Locate the cell with the specified text and output its (x, y) center coordinate. 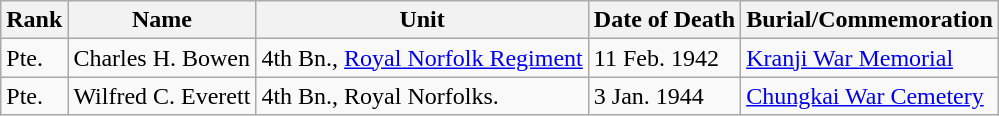
4th Bn., Royal Norfolk Regiment (422, 58)
Name (162, 20)
Date of Death (664, 20)
Kranji War Memorial (870, 58)
Burial/Commemoration (870, 20)
Chungkai War Cemetery (870, 96)
3 Jan. 1944 (664, 96)
4th Bn., Royal Norfolks. (422, 96)
Rank (34, 20)
Unit (422, 20)
Wilfred C. Everett (162, 96)
11 Feb. 1942 (664, 58)
Charles H. Bowen (162, 58)
